Identify which cell holds the provided text, then report its [x, y] central coordinate. 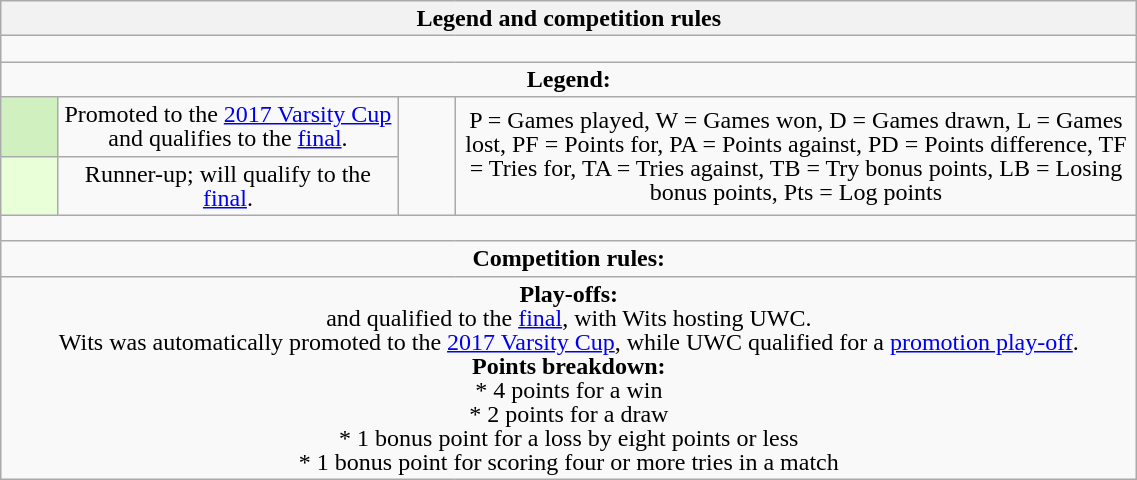
Legend: [569, 80]
Legend and competition rules [569, 18]
Promoted to the 2017 Varsity Cup and qualifies to the final. [228, 126]
Competition rules: [569, 258]
Runner-up; will qualify to the final. [228, 186]
